Pinpoint the cell where the given text exists, returning its (X, Y) midpoint coordinate. 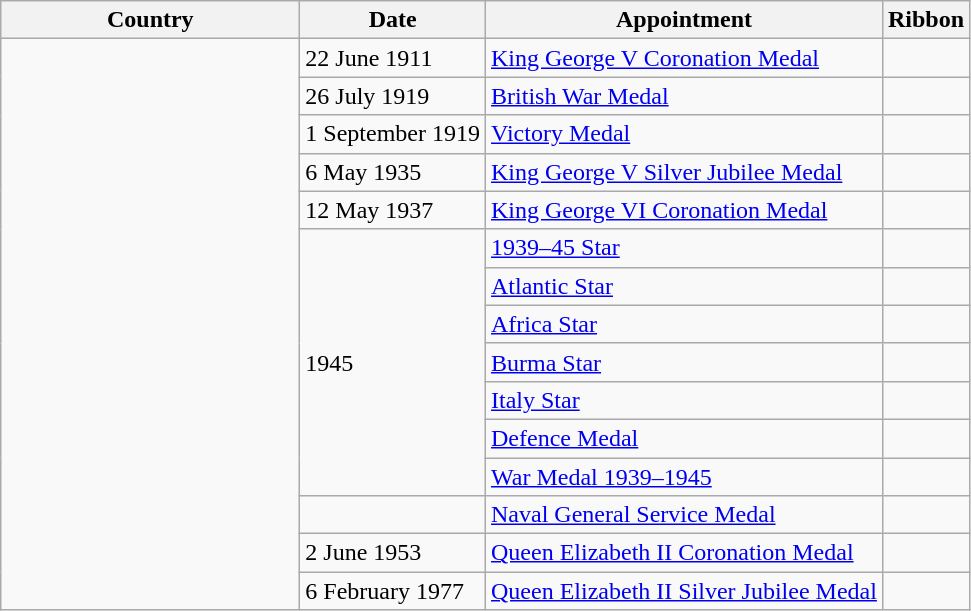
Defence Medal (684, 438)
Africa Star (684, 324)
2 June 1953 (393, 553)
King George V Coronation Medal (684, 58)
Queen Elizabeth II Silver Jubilee Medal (684, 591)
22 June 1911 (393, 58)
Naval General Service Medal (684, 515)
Italy Star (684, 400)
1 September 1919 (393, 134)
6 May 1935 (393, 172)
King George VI Coronation Medal (684, 210)
1945 (393, 362)
Burma Star (684, 362)
6 February 1977 (393, 591)
Appointment (684, 20)
12 May 1937 (393, 210)
Date (393, 20)
War Medal 1939–1945 (684, 477)
Country (150, 20)
Victory Medal (684, 134)
Ribbon (926, 20)
1939–45 Star (684, 248)
King George V Silver Jubilee Medal (684, 172)
26 July 1919 (393, 96)
Queen Elizabeth II Coronation Medal (684, 553)
British War Medal (684, 96)
Atlantic Star (684, 286)
